Extract the [X, Y] coordinate from the center of the cell holding the provided text.  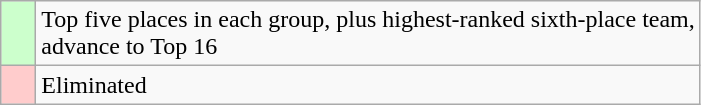
Top five places in each group, plus highest-ranked sixth-place team,advance to Top 16 [368, 34]
Eliminated [368, 85]
